For the text-containing cell, return its midpoint in [x, y] coordinate format. 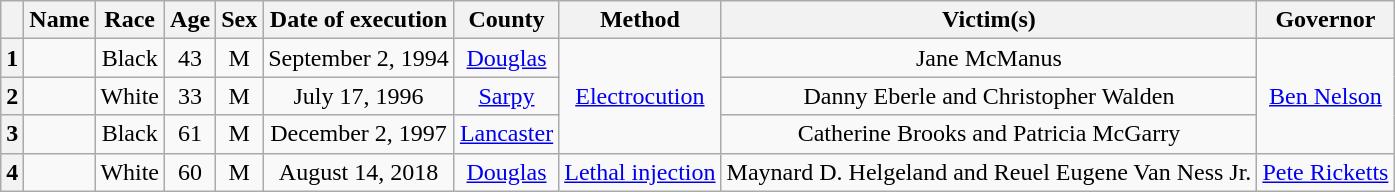
Age [190, 20]
33 [190, 96]
County [506, 20]
Ben Nelson [1326, 96]
Maynard D. Helgeland and Reuel Eugene Van Ness Jr. [989, 172]
2 [12, 96]
Method [640, 20]
August 14, 2018 [359, 172]
September 2, 1994 [359, 58]
4 [12, 172]
Governor [1326, 20]
Lancaster [506, 134]
July 17, 1996 [359, 96]
December 2, 1997 [359, 134]
61 [190, 134]
Lethal injection [640, 172]
Race [130, 20]
60 [190, 172]
Electrocution [640, 96]
43 [190, 58]
Victim(s) [989, 20]
Pete Ricketts [1326, 172]
Catherine Brooks and Patricia McGarry [989, 134]
Danny Eberle and Christopher Walden [989, 96]
Jane McManus [989, 58]
1 [12, 58]
Date of execution [359, 20]
Sex [240, 20]
3 [12, 134]
Sarpy [506, 96]
Name [60, 20]
